Capture the cell that displays the provided text and extract its [X, Y] central coordinate. 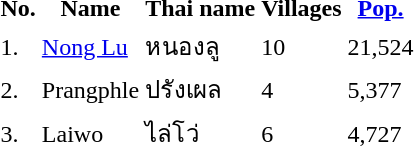
ปรังเผล [200, 90]
Nong Lu [90, 46]
หนองลู [200, 46]
10 [302, 46]
4 [302, 90]
Prangphle [90, 90]
